Detect which cell encompasses the target text, then output its (x, y) center coordinate. 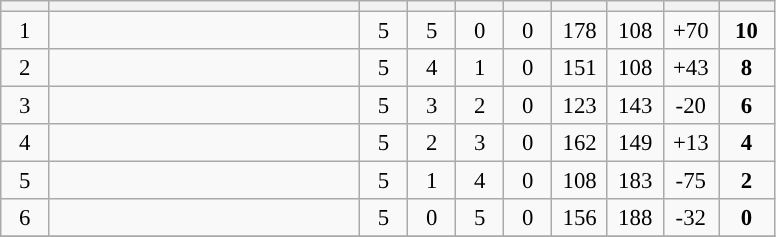
8 (747, 68)
10 (747, 31)
151 (580, 68)
6 (747, 106)
123 (580, 106)
149 (635, 143)
-75 (691, 181)
162 (580, 143)
143 (635, 106)
+13 (691, 143)
-20 (691, 106)
183 (635, 181)
+70 (691, 31)
+43 (691, 68)
178 (580, 31)
